For the text-containing cell, return its midpoint in (x, y) coordinate format. 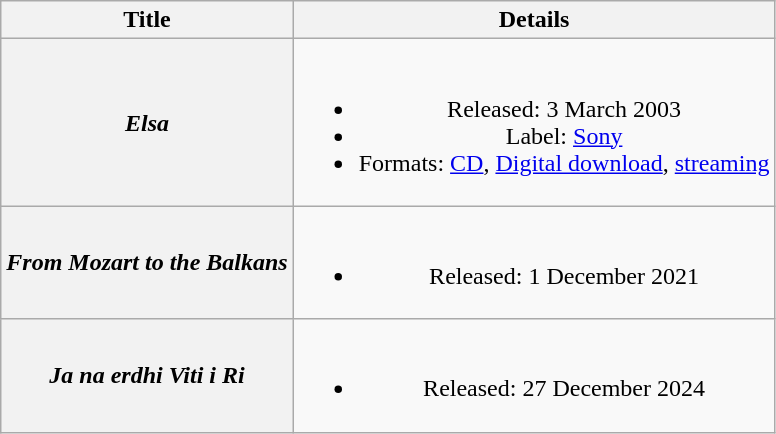
Ja na erdhi Viti i Ri (147, 376)
From Mozart to the Balkans (147, 262)
Released: 1 December 2021 (534, 262)
Released: 3 March 2003Label: SonyFormats: CD, Digital download, streaming (534, 122)
Details (534, 20)
Released: 27 December 2024 (534, 376)
Elsa (147, 122)
Title (147, 20)
